Scan for the cell matching the given text and deliver its [X, Y] coordinate at center. 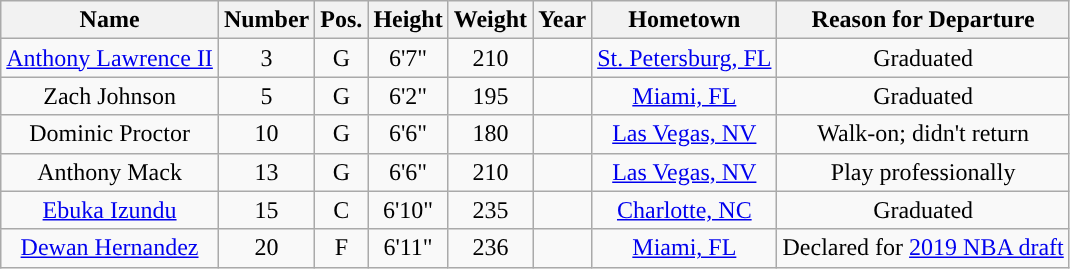
13 [266, 172]
Charlotte, NC [684, 210]
Walk-on; didn't return [923, 134]
235 [490, 210]
Anthony Mack [110, 172]
195 [490, 96]
Declared for 2019 NBA draft [923, 248]
C [342, 210]
Anthony Lawrence II [110, 58]
20 [266, 248]
Dewan Hernandez [110, 248]
Ebuka Izundu [110, 210]
5 [266, 96]
Name [110, 20]
236 [490, 248]
Weight [490, 20]
Year [562, 20]
6'10" [408, 210]
Reason for Departure [923, 20]
6'11" [408, 248]
Dominic Proctor [110, 134]
3 [266, 58]
180 [490, 134]
St. Petersburg, FL [684, 58]
10 [266, 134]
Hometown [684, 20]
Pos. [342, 20]
F [342, 248]
Height [408, 20]
Play professionally [923, 172]
Zach Johnson [110, 96]
15 [266, 210]
6'2" [408, 96]
6'7" [408, 58]
Number [266, 20]
